Return [x, y] of the center of cell containing provided text 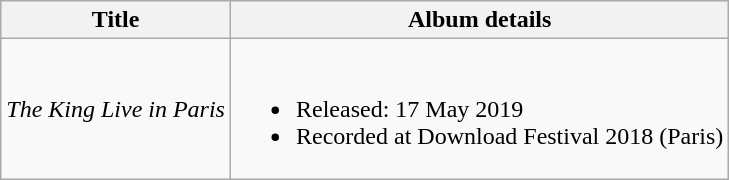
Released: 17 May 2019Recorded at Download Festival 2018 (Paris) [479, 109]
Title [116, 20]
Album details [479, 20]
The King Live in Paris [116, 109]
